Search for the cell housing the specified text and yield its [X, Y] center coordinate. 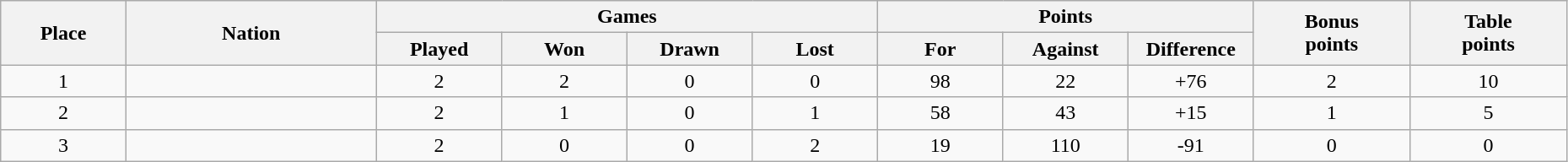
Bonuspoints [1332, 33]
Won [565, 49]
-91 [1191, 145]
Tablepoints [1489, 33]
Lost [815, 49]
10 [1489, 81]
Drawn [690, 49]
43 [1066, 113]
58 [940, 113]
Against [1066, 49]
19 [940, 145]
22 [1066, 81]
For [940, 49]
Games [627, 17]
Nation [251, 33]
Points [1065, 17]
+76 [1191, 81]
Difference [1191, 49]
Played [439, 49]
3 [64, 145]
98 [940, 81]
5 [1489, 113]
Place [64, 33]
110 [1066, 145]
+15 [1191, 113]
